Detect which cell encompasses the target text, then output its [x, y] center coordinate. 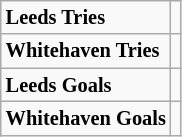
Whitehaven Tries [86, 51]
Leeds Tries [86, 17]
Leeds Goals [86, 85]
Whitehaven Goals [86, 118]
